From the cell containing the given text, extract its center point as [x, y] coordinate. 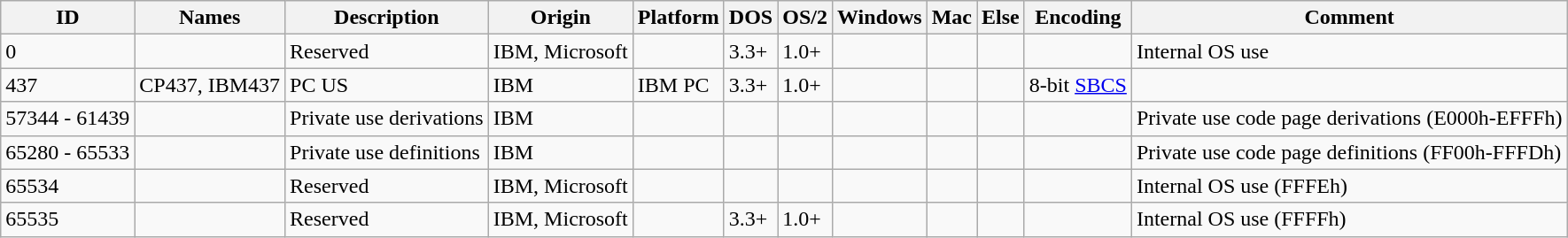
Windows [881, 18]
ID [67, 18]
Names [210, 18]
Internal OS use (FFFEh) [1349, 186]
Private use code page derivations (E000h-EFFFh) [1349, 119]
PC US [387, 85]
Internal OS use [1349, 51]
Private use derivations [387, 119]
CP437, IBM437 [210, 85]
DOS [750, 18]
Comment [1349, 18]
Else [1001, 18]
437 [67, 85]
0 [67, 51]
Platform [679, 18]
Private use code page definitions (FF00h-FFFDh) [1349, 152]
Encoding [1077, 18]
Private use definitions [387, 152]
Origin [560, 18]
65534 [67, 186]
65280 - 65533 [67, 152]
65535 [67, 219]
Mac [951, 18]
Internal OS use (FFFFh) [1349, 219]
Description [387, 18]
8-bit SBCS [1077, 85]
OS/2 [805, 18]
IBM PC [679, 85]
57344 - 61439 [67, 119]
